Provide the (X, Y) coordinate of the cell's center where the given text is located.  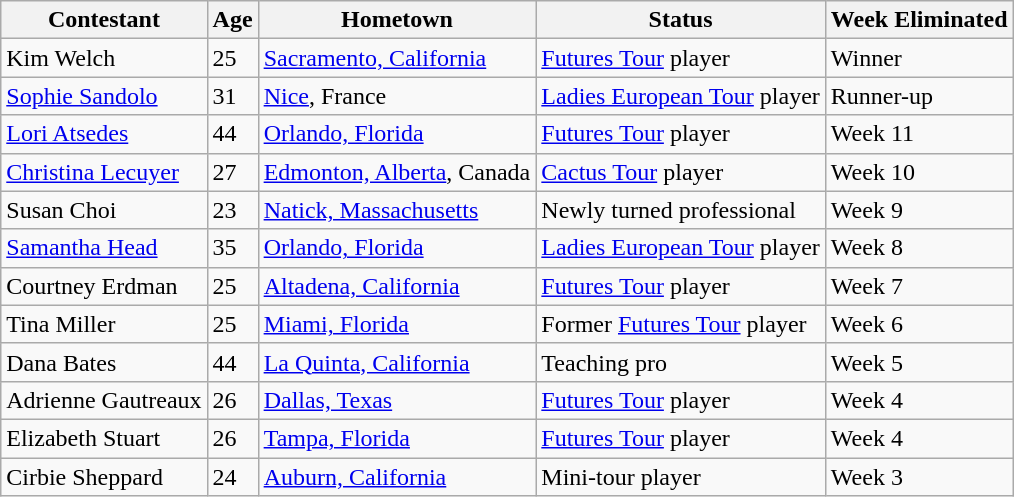
Miami, Florida (397, 324)
Tampa, Florida (397, 438)
Dallas, Texas (397, 400)
Week 10 (919, 172)
Contestant (104, 20)
Week 6 (919, 324)
Dana Bates (104, 362)
Natick, Massachusetts (397, 210)
Week 8 (919, 248)
Kim Welch (104, 58)
Elizabeth Stuart (104, 438)
Former Futures Tour player (681, 324)
Week 9 (919, 210)
24 (232, 477)
Week 11 (919, 134)
Week 7 (919, 286)
Tina Miller (104, 324)
Week 5 (919, 362)
Cactus Tour player (681, 172)
Edmonton, Alberta, Canada (397, 172)
Altadena, California (397, 286)
Susan Choi (104, 210)
Samantha Head (104, 248)
31 (232, 96)
Age (232, 20)
Winner (919, 58)
Cirbie Sheppard (104, 477)
Teaching pro (681, 362)
23 (232, 210)
Auburn, California (397, 477)
Courtney Erdman (104, 286)
Sophie Sandolo (104, 96)
Status (681, 20)
Mini-tour player (681, 477)
Sacramento, California (397, 58)
Week 3 (919, 477)
Adrienne Gautreaux (104, 400)
La Quinta, California (397, 362)
Newly turned professional (681, 210)
35 (232, 248)
Lori Atsedes (104, 134)
Runner-up (919, 96)
Week Eliminated (919, 20)
Christina Lecuyer (104, 172)
Hometown (397, 20)
Nice, France (397, 96)
27 (232, 172)
